Extract the [X, Y] coordinate from the center of the cell holding the provided text.  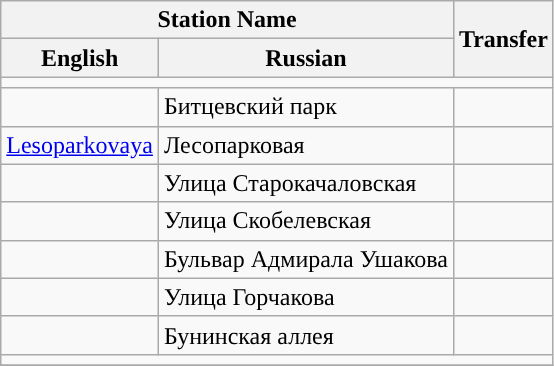
Лесопарковая [306, 145]
Бульвар Адмирала Ушакова [306, 259]
Station Name [228, 20]
Улица Горчакова [306, 297]
Улица Старокачаловская [306, 183]
English [80, 58]
Улица Скобелевская [306, 221]
Lesoparkovaya [80, 145]
Russian [306, 58]
Бунинская аллея [306, 335]
Битцевский парк [306, 107]
Transfer [503, 39]
